Identify which cell holds the provided text, then report its [X, Y] central coordinate. 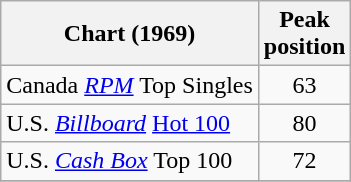
Peakposition [304, 34]
U.S. Billboard Hot 100 [130, 123]
80 [304, 123]
63 [304, 85]
72 [304, 161]
Canada RPM Top Singles [130, 85]
U.S. Cash Box Top 100 [130, 161]
Chart (1969) [130, 34]
